Capture the cell that displays the provided text and extract its (X, Y) central coordinate. 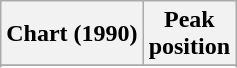
Peakposition (189, 34)
Chart (1990) (72, 34)
